Search for the cell housing the specified text and yield its [X, Y] center coordinate. 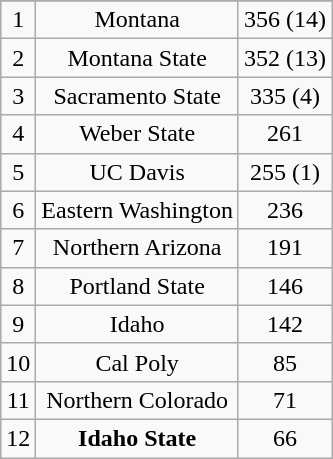
4 [18, 134]
Sacramento State [138, 96]
Portland State [138, 286]
255 (1) [284, 172]
Northern Arizona [138, 248]
Eastern Washington [138, 210]
8 [18, 286]
236 [284, 210]
9 [18, 324]
261 [284, 134]
1 [18, 20]
Montana State [138, 58]
Weber State [138, 134]
10 [18, 362]
7 [18, 248]
5 [18, 172]
Cal Poly [138, 362]
3 [18, 96]
Idaho [138, 324]
6 [18, 210]
146 [284, 286]
Northern Colorado [138, 400]
85 [284, 362]
335 (4) [284, 96]
71 [284, 400]
191 [284, 248]
Idaho State [138, 438]
142 [284, 324]
66 [284, 438]
2 [18, 58]
UC Davis [138, 172]
352 (13) [284, 58]
356 (14) [284, 20]
Montana [138, 20]
11 [18, 400]
12 [18, 438]
